For the text-containing cell, return its midpoint in (X, Y) coordinate format. 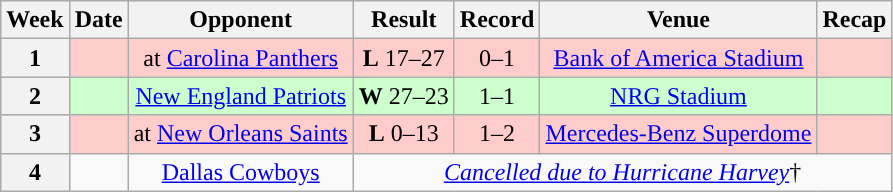
Result (404, 20)
Bank of America Stadium (678, 58)
at Carolina Panthers (240, 58)
at New Orleans Saints (240, 134)
NRG Stadium (678, 96)
Week (35, 20)
W 27–23 (404, 96)
3 (35, 134)
Dallas Cowboys (240, 172)
Record (497, 20)
2 (35, 96)
Date (98, 20)
0–1 (497, 58)
Cancelled due to Hurricane Harvey† (622, 172)
Opponent (240, 20)
L 17–27 (404, 58)
1–1 (497, 96)
1–2 (497, 134)
Recap (854, 20)
Mercedes-Benz Superdome (678, 134)
L 0–13 (404, 134)
4 (35, 172)
1 (35, 58)
New England Patriots (240, 96)
Venue (678, 20)
